Pinpoint the cell where the given text exists, returning its [x, y] midpoint coordinate. 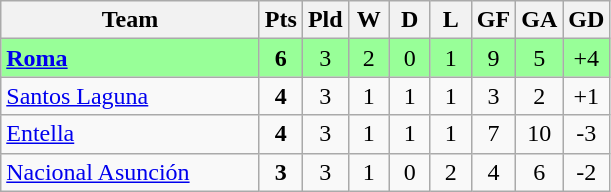
Santos Laguna [130, 96]
Pts [280, 20]
-3 [586, 134]
GD [586, 20]
GA [540, 20]
7 [493, 134]
-2 [586, 172]
GF [493, 20]
10 [540, 134]
+4 [586, 58]
+1 [586, 96]
L [450, 20]
W [368, 20]
Team [130, 20]
Pld [325, 20]
9 [493, 58]
5 [540, 58]
Roma [130, 58]
D [410, 20]
Entella [130, 134]
Nacional Asunción [130, 172]
